Find where the given text appears and provide that cell's center as [x, y] coordinate. 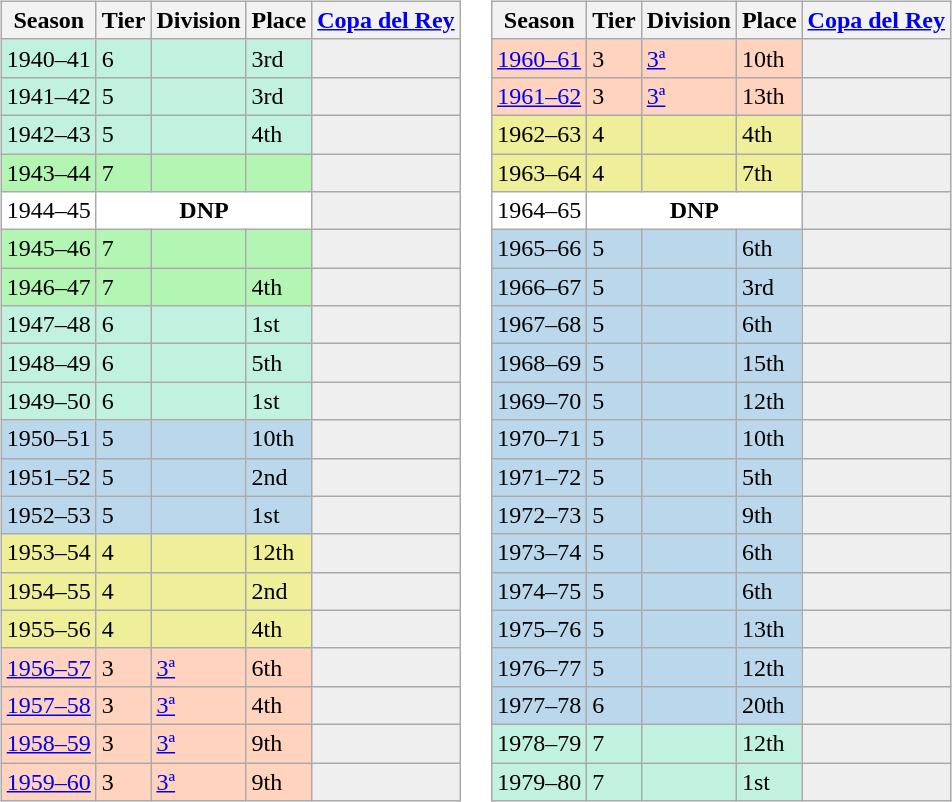
1969–70 [540, 401]
1956–57 [48, 667]
1953–54 [48, 553]
1957–58 [48, 705]
1968–69 [540, 363]
1952–53 [48, 515]
1940–41 [48, 58]
1948–49 [48, 363]
1944–45 [48, 211]
1972–73 [540, 515]
1961–62 [540, 96]
1978–79 [540, 743]
1976–77 [540, 667]
1958–59 [48, 743]
1966–67 [540, 287]
1960–61 [540, 58]
1951–52 [48, 477]
15th [769, 363]
1975–76 [540, 629]
1941–42 [48, 96]
1950–51 [48, 439]
1946–47 [48, 287]
1949–50 [48, 401]
1965–66 [540, 249]
1964–65 [540, 211]
1974–75 [540, 591]
1945–46 [48, 249]
1967–68 [540, 325]
1947–48 [48, 325]
7th [769, 173]
1963–64 [540, 173]
1977–78 [540, 705]
1955–56 [48, 629]
1959–60 [48, 781]
1954–55 [48, 591]
1971–72 [540, 477]
1970–71 [540, 439]
1962–63 [540, 134]
1973–74 [540, 553]
20th [769, 705]
1943–44 [48, 173]
1942–43 [48, 134]
1979–80 [540, 781]
